Capture the cell that displays the provided text and extract its (x, y) central coordinate. 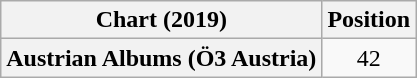
42 (369, 58)
Chart (2019) (162, 20)
Austrian Albums (Ö3 Austria) (162, 58)
Position (369, 20)
